Search for the cell housing the specified text and yield its (X, Y) center coordinate. 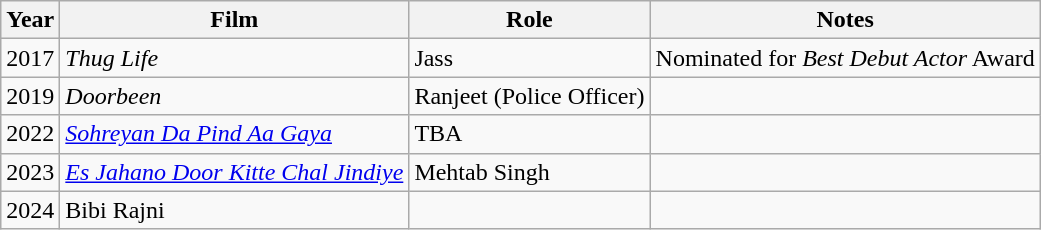
2022 (30, 134)
Year (30, 20)
Thug Life (234, 58)
Nominated for Best Debut Actor Award (845, 58)
Sohreyan Da Pind Aa Gaya (234, 134)
Es Jahano Door Kitte Chal Jindiye (234, 172)
2019 (30, 96)
Notes (845, 20)
Doorbeen (234, 96)
2023 (30, 172)
TBA (530, 134)
Mehtab Singh (530, 172)
Jass (530, 58)
2024 (30, 210)
Role (530, 20)
2017 (30, 58)
Ranjeet (Police Officer) (530, 96)
Bibi Rajni (234, 210)
Film (234, 20)
